For the text-containing cell, return its midpoint in (X, Y) coordinate format. 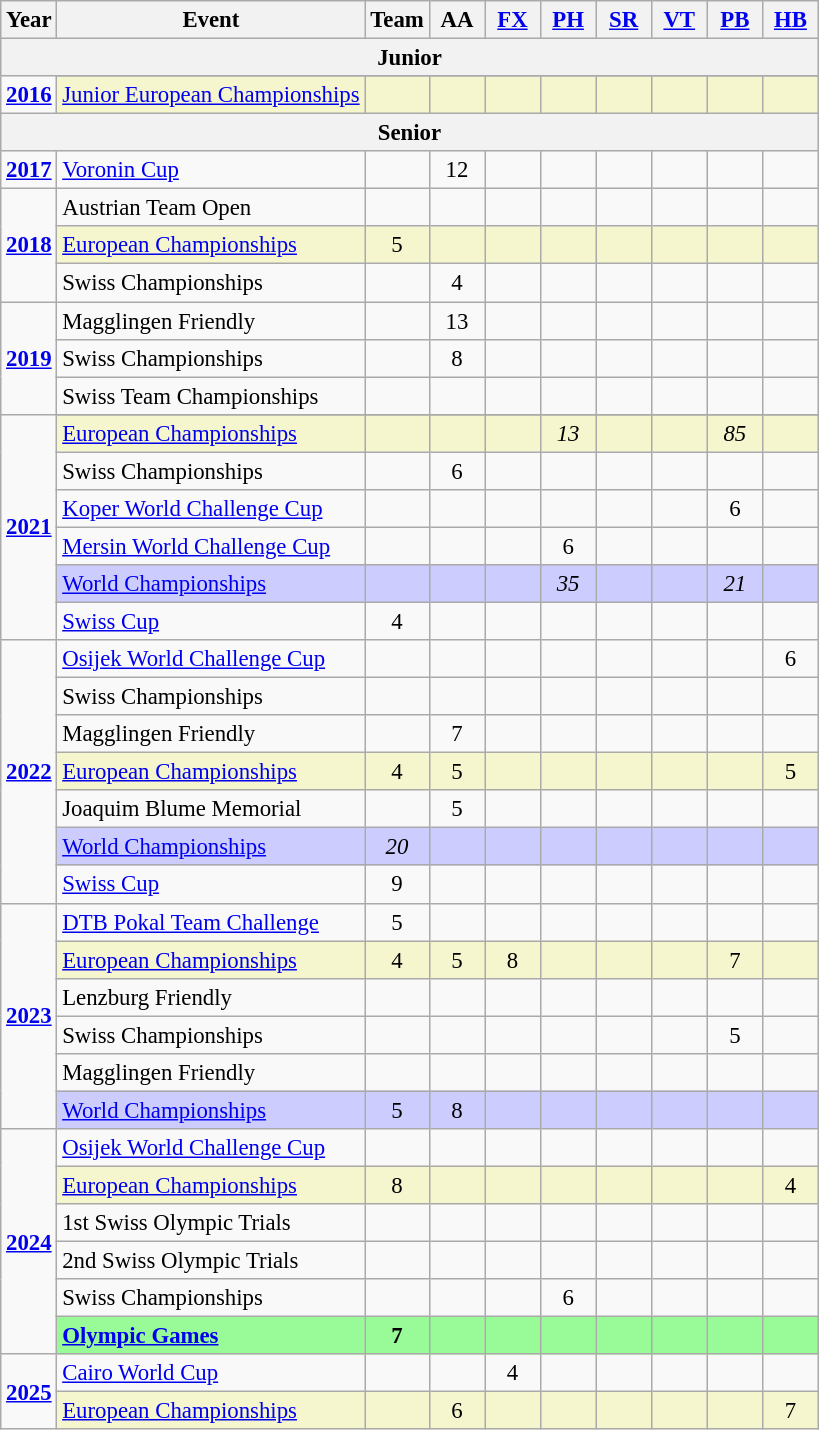
Cairo World Cup (211, 1373)
Event (211, 20)
9 (397, 885)
Koper World Challenge Cup (211, 509)
Joaquim Blume Memorial (211, 809)
2018 (29, 246)
20 (397, 847)
35 (568, 584)
2024 (29, 1242)
Year (29, 20)
AA (457, 20)
2022 (29, 772)
Mersin World Challenge Cup (211, 546)
Voronin Cup (211, 170)
VT (679, 20)
SR (624, 20)
2nd Swiss Olympic Trials (211, 1261)
Senior (410, 133)
Austrian Team Open (211, 208)
85 (735, 433)
Team (397, 20)
2017 (29, 170)
12 (457, 170)
FX (513, 20)
2023 (29, 1016)
21 (735, 584)
Swiss Team Championships (211, 396)
Junior European Championships (211, 95)
2021 (29, 527)
1st Swiss Olympic Trials (211, 1223)
Junior (410, 58)
2019 (29, 358)
2016 (29, 95)
Olympic Games (211, 1336)
PH (568, 20)
DTB Pokal Team Challenge (211, 922)
PB (735, 20)
HB (791, 20)
2025 (29, 1392)
Lenzburg Friendly (211, 997)
